Return the [x, y] coordinate for the center point of the cell that contains the specified text.  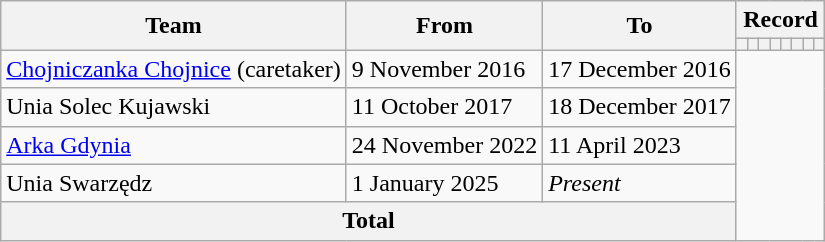
Total [369, 221]
1 January 2025 [444, 183]
11 April 2023 [640, 145]
24 November 2022 [444, 145]
Unia Solec Kujawski [174, 107]
Team [174, 26]
Unia Swarzędz [174, 183]
Present [640, 183]
Arka Gdynia [174, 145]
11 October 2017 [444, 107]
To [640, 26]
18 December 2017 [640, 107]
From [444, 26]
Chojniczanka Chojnice (caretaker) [174, 69]
Record [780, 20]
17 December 2016 [640, 69]
9 November 2016 [444, 69]
